Find where the given text appears and provide that cell's center as [X, Y] coordinate. 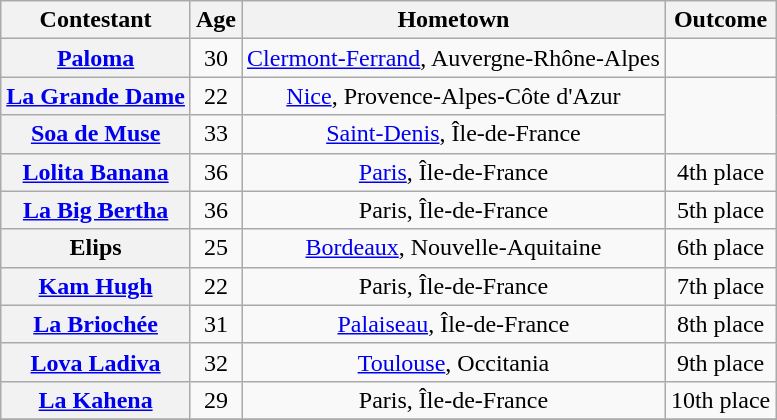
Outcome [720, 20]
Nice, Provence-Alpes-Côte d'Azur [454, 96]
Lolita Banana [96, 172]
La Kahena [96, 400]
Soa de Muse [96, 134]
9th place [720, 362]
La Briochée [96, 324]
La Big Bertha [96, 210]
8th place [720, 324]
10th place [720, 400]
33 [216, 134]
Hometown [454, 20]
Elips [96, 248]
25 [216, 248]
5th place [720, 210]
Lova Ladiva [96, 362]
Toulouse, Occitania [454, 362]
Contestant [96, 20]
4th place [720, 172]
Paloma [96, 58]
31 [216, 324]
Clermont-Ferrand, Auvergne-Rhône-Alpes [454, 58]
Kam Hugh [96, 286]
Palaiseau, Île-de-France [454, 324]
Saint-Denis, Île-de-France [454, 134]
La Grande Dame [96, 96]
Age [216, 20]
7th place [720, 286]
32 [216, 362]
30 [216, 58]
6th place [720, 248]
Bordeaux, Nouvelle-Aquitaine [454, 248]
29 [216, 400]
